Identify which cell holds the provided text, then report its (X, Y) central coordinate. 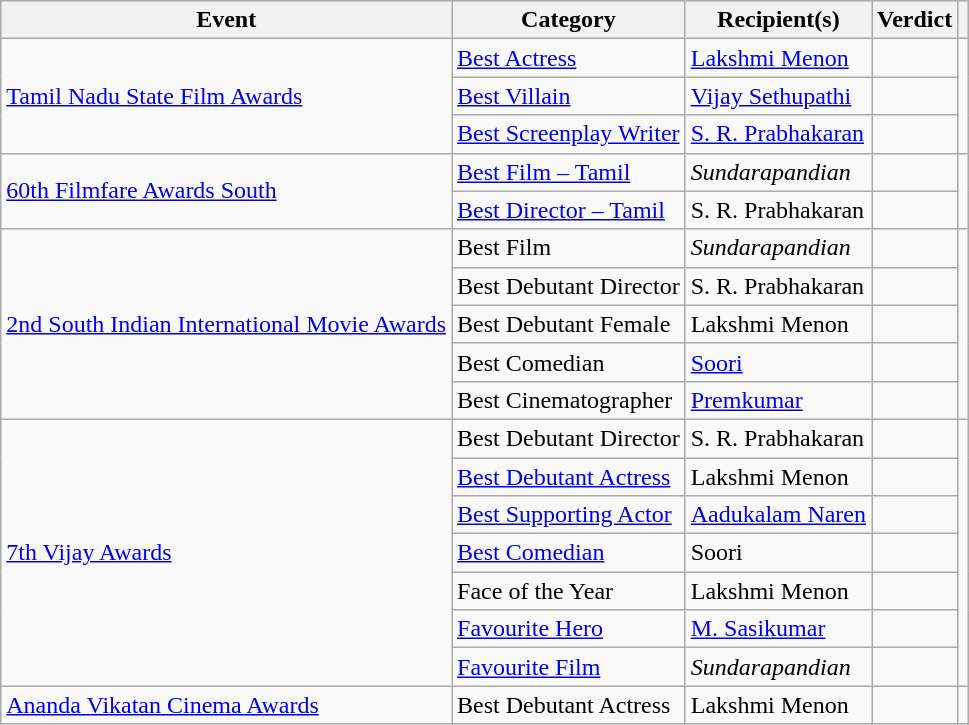
Ananda Vikatan Cinema Awards (226, 705)
Best Villain (569, 96)
Best Supporting Actor (569, 515)
Best Director – Tamil (569, 210)
Recipient(s) (778, 20)
Aadukalam Naren (778, 515)
Vijay Sethupathi (778, 96)
60th Filmfare Awards South (226, 191)
Event (226, 20)
2nd South Indian International Movie Awards (226, 324)
Best Screenplay Writer (569, 134)
Best Film (569, 248)
Favourite Film (569, 667)
Best Film – Tamil (569, 172)
Verdict (915, 20)
Tamil Nadu State Film Awards (226, 96)
Face of the Year (569, 591)
M. Sasikumar (778, 629)
Favourite Hero (569, 629)
Category (569, 20)
Best Debutant Female (569, 324)
Best Cinematographer (569, 400)
Best Actress (569, 58)
Premkumar (778, 400)
7th Vijay Awards (226, 552)
